Determine the (X, Y) coordinate at the center of the cell enclosing the given text.  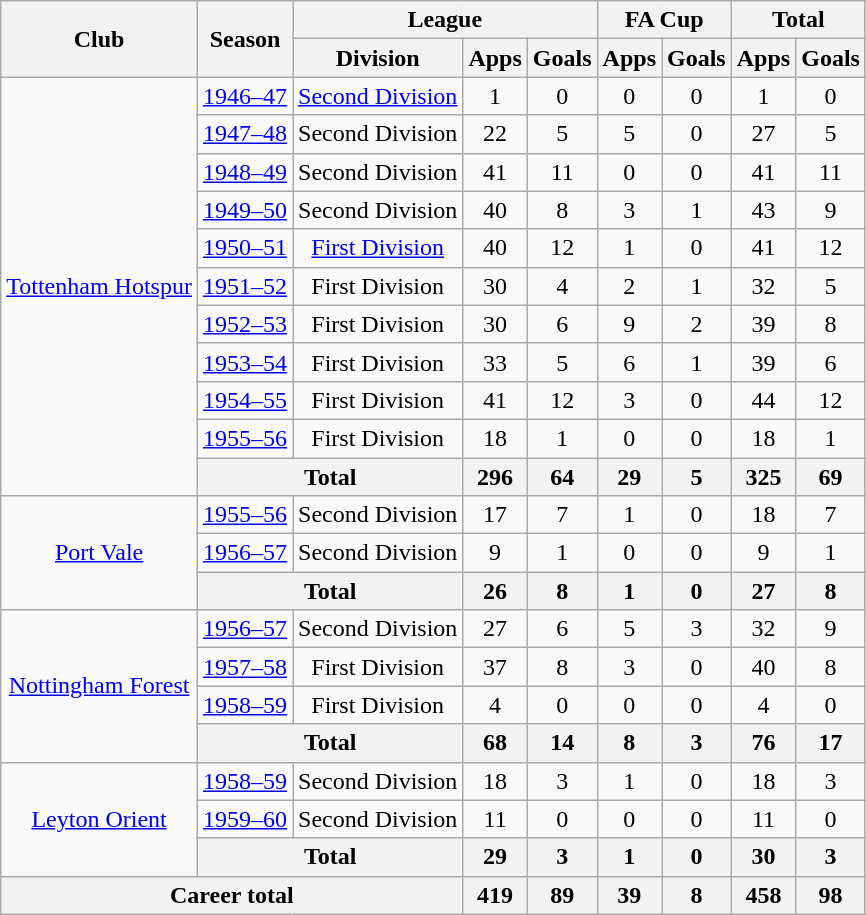
1952–53 (244, 324)
Tottenham Hotspur (100, 286)
Club (100, 39)
1948–49 (244, 172)
1950–51 (244, 248)
Port Vale (100, 553)
1953–54 (244, 362)
325 (763, 477)
1959–60 (244, 819)
FA Cup (664, 20)
419 (495, 895)
League (444, 20)
69 (831, 477)
296 (495, 477)
76 (763, 743)
1949–50 (244, 210)
Division (377, 58)
64 (562, 477)
44 (763, 400)
22 (495, 134)
43 (763, 210)
Nottingham Forest (100, 686)
26 (495, 591)
1951–52 (244, 286)
458 (763, 895)
33 (495, 362)
1957–58 (244, 667)
1954–55 (244, 400)
Leyton Orient (100, 819)
1946–47 (244, 96)
89 (562, 895)
68 (495, 743)
98 (831, 895)
14 (562, 743)
37 (495, 667)
1947–48 (244, 134)
Season (244, 39)
Career total (232, 895)
